Extract the (x, y) coordinate from the center of the cell holding the provided text.  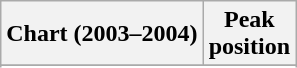
Chart (2003–2004) (102, 34)
Peakposition (249, 34)
